Capture the cell that displays the provided text and extract its [X, Y] central coordinate. 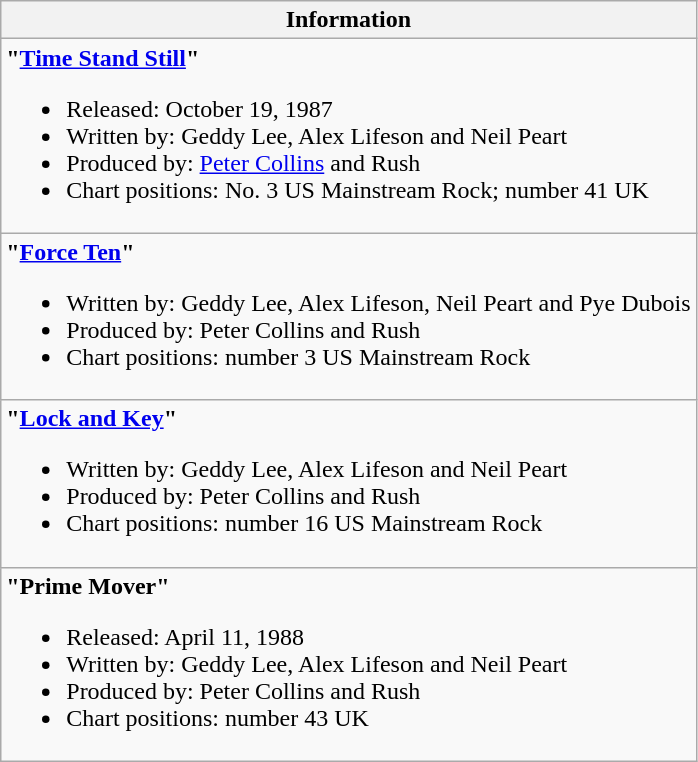
"Lock and Key"Written by: Geddy Lee, Alex Lifeson and Neil PeartProduced by: Peter Collins and RushChart positions: number 16 US Mainstream Rock [348, 484]
Information [348, 20]
